From the cell containing the given text, extract its center point as (x, y) coordinate. 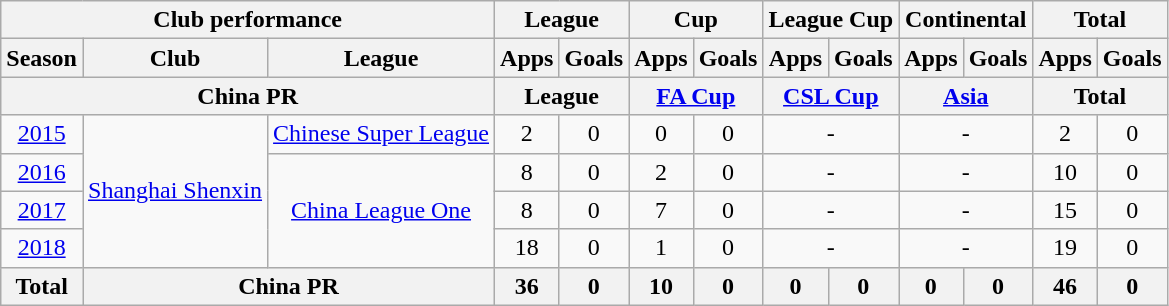
15 (1065, 210)
2018 (42, 248)
Club performance (248, 20)
2015 (42, 134)
1 (661, 248)
19 (1065, 248)
46 (1065, 286)
Cup (696, 20)
Club (174, 58)
China League One (382, 210)
7 (661, 210)
League Cup (831, 20)
Continental (966, 20)
2016 (42, 172)
Season (42, 58)
Shanghai Shenxin (174, 191)
18 (527, 248)
FA Cup (696, 96)
Chinese Super League (382, 134)
CSL Cup (831, 96)
Asia (966, 96)
2017 (42, 210)
36 (527, 286)
